Capture the cell that displays the provided text and extract its (X, Y) central coordinate. 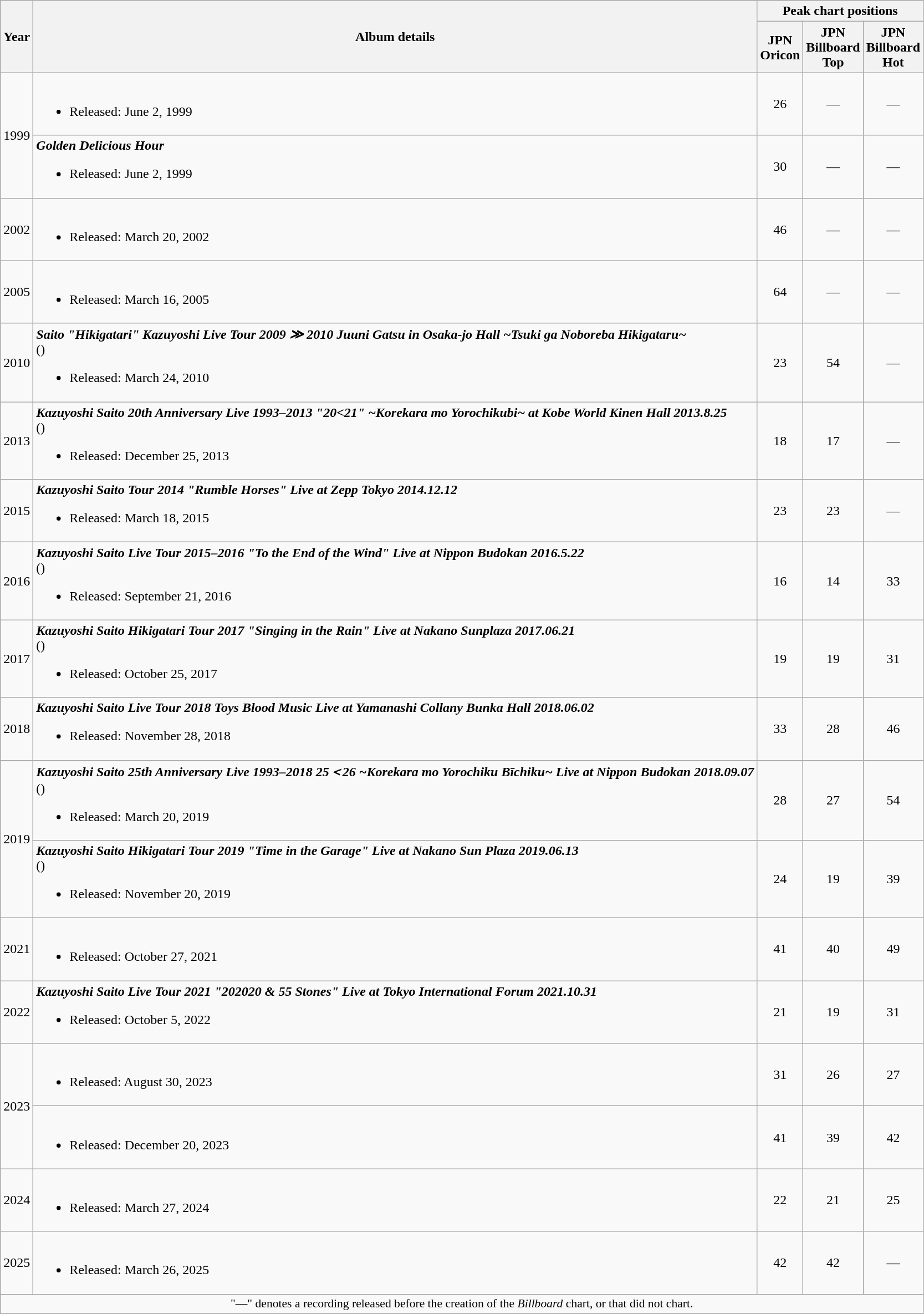
2024 (17, 1200)
2023 (17, 1106)
2002 (17, 230)
Released: March 26, 2025 (395, 1263)
1999 (17, 135)
Kazuyoshi Saito 20th Anniversary Live 1993–2013 "20<21" ~Korekara mo Yorochikubi~ at Kobe World Kinen Hall 2013.8.25()Released: December 25, 2013 (395, 441)
2017 (17, 659)
40 (833, 949)
Year (17, 37)
Kazuyoshi Saito Live Tour 2015–2016 "To the End of the Wind" Live at Nippon Budokan 2016.5.22()Released: September 21, 2016 (395, 581)
2025 (17, 1263)
Released: June 2, 1999 (395, 104)
18 (780, 441)
2019 (17, 839)
Kazuyoshi Saito Live Tour 2018 Toys Blood Music Live at Yamanashi Collany Bunka Hall 2018.06.02Released: November 28, 2018 (395, 729)
Peak chart positions (840, 11)
Kazuyoshi Saito Live Tour 2021 "202020 & 55 Stones" Live at Tokyo International Forum 2021.10.31Released: October 5, 2022 (395, 1012)
25 (893, 1200)
Released: March 27, 2024 (395, 1200)
2022 (17, 1012)
Saito "Hikigatari" Kazuyoshi Live Tour 2009 ≫ 2010 Juuni Gatsu in Osaka-jo Hall ~Tsuki ga Noboreba Hikigataru~()Released: March 24, 2010 (395, 363)
22 (780, 1200)
Released: March 20, 2002 (395, 230)
Released: August 30, 2023 (395, 1074)
49 (893, 949)
2013 (17, 441)
2021 (17, 949)
30 (780, 166)
Released: December 20, 2023 (395, 1138)
Kazuyoshi Saito Hikigatari Tour 2019 "Time in the Garage" Live at Nakano Sun Plaza 2019.06.13()Released: November 20, 2019 (395, 879)
JPNOricon (780, 47)
Album details (395, 37)
2005 (17, 292)
24 (780, 879)
Kazuyoshi Saito Hikigatari Tour 2017 "Singing in the Rain" Live at Nakano Sunplaza 2017.06.21()Released: October 25, 2017 (395, 659)
"—" denotes a recording released before the creation of the Billboard chart, or that did not chart. (462, 1304)
JPNBillboardTop (833, 47)
2016 (17, 581)
Released: October 27, 2021 (395, 949)
JPNBillboardHot (893, 47)
14 (833, 581)
2010 (17, 363)
17 (833, 441)
Kazuyoshi Saito Tour 2014 "Rumble Horses" Live at Zepp Tokyo 2014.12.12Released: March 18, 2015 (395, 511)
Kazuyoshi Saito 25th Anniversary Live 1993–2018 25＜26 ~Korekara mo Yorochiku Bīchiku~ Live at Nippon Budokan 2018.09.07()Released: March 20, 2019 (395, 801)
2018 (17, 729)
2015 (17, 511)
64 (780, 292)
16 (780, 581)
Released: March 16, 2005 (395, 292)
Golden Delicious HourReleased: June 2, 1999 (395, 166)
